Pinpoint the cell where the given text exists, returning its (x, y) midpoint coordinate. 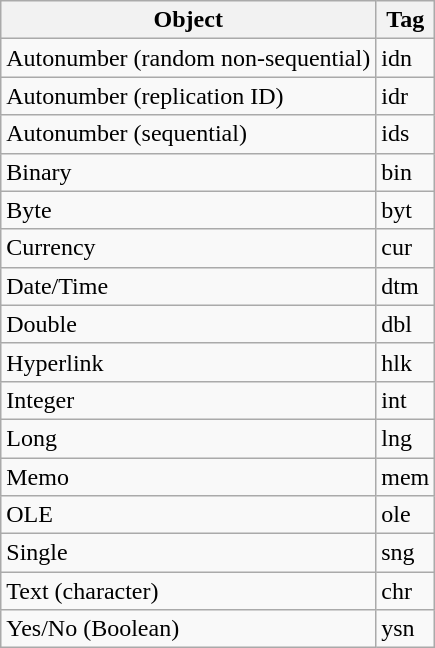
Object (188, 20)
ysn (406, 629)
Date/Time (188, 286)
mem (406, 477)
byt (406, 210)
cur (406, 248)
Integer (188, 400)
Yes/No (Boolean) (188, 629)
Memo (188, 477)
dtm (406, 286)
Double (188, 324)
int (406, 400)
Tag (406, 20)
idr (406, 96)
ids (406, 134)
Long (188, 438)
Currency (188, 248)
ole (406, 515)
dbl (406, 324)
Single (188, 553)
idn (406, 58)
Autonumber (random non-sequential) (188, 58)
Autonumber (replication ID) (188, 96)
Text (character) (188, 591)
chr (406, 591)
Binary (188, 172)
OLE (188, 515)
lng (406, 438)
sng (406, 553)
hlk (406, 362)
Hyperlink (188, 362)
Byte (188, 210)
bin (406, 172)
Autonumber (sequential) (188, 134)
